Return the [x, y] coordinate for the center point of the cell that contains the specified text.  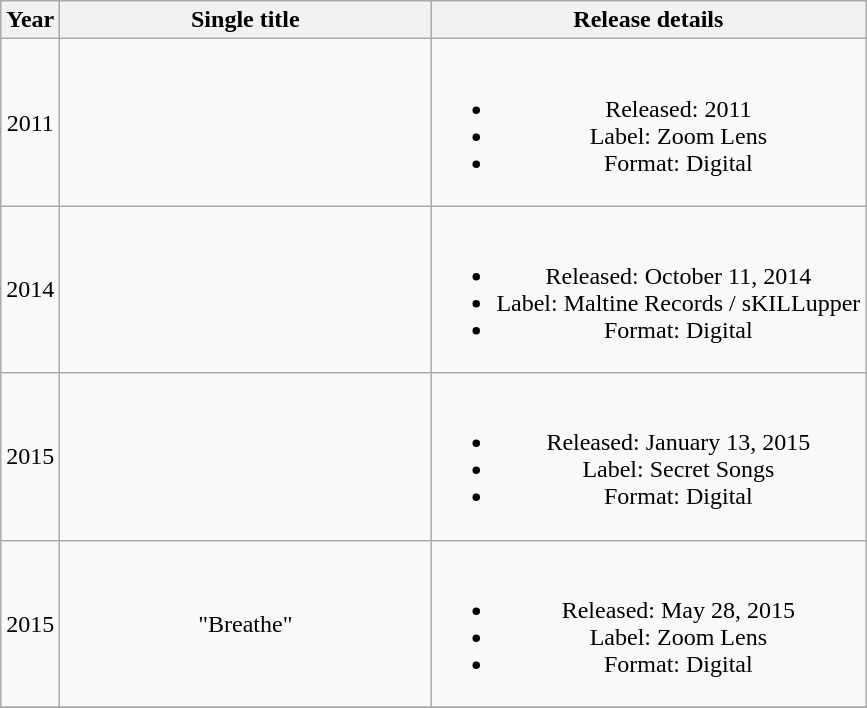
Released: 2011Label: Zoom LensFormat: Digital [648, 122]
"Breathe" [246, 624]
2011 [30, 122]
Year [30, 20]
Single title [246, 20]
Released: October 11, 2014Label: Maltine Records / sKILLupperFormat: Digital [648, 290]
Release details [648, 20]
Released: January 13, 2015Label: Secret SongsFormat: Digital [648, 456]
Released: May 28, 2015Label: Zoom LensFormat: Digital [648, 624]
2014 [30, 290]
